Locate the cell with the specified text and output its [X, Y] center coordinate. 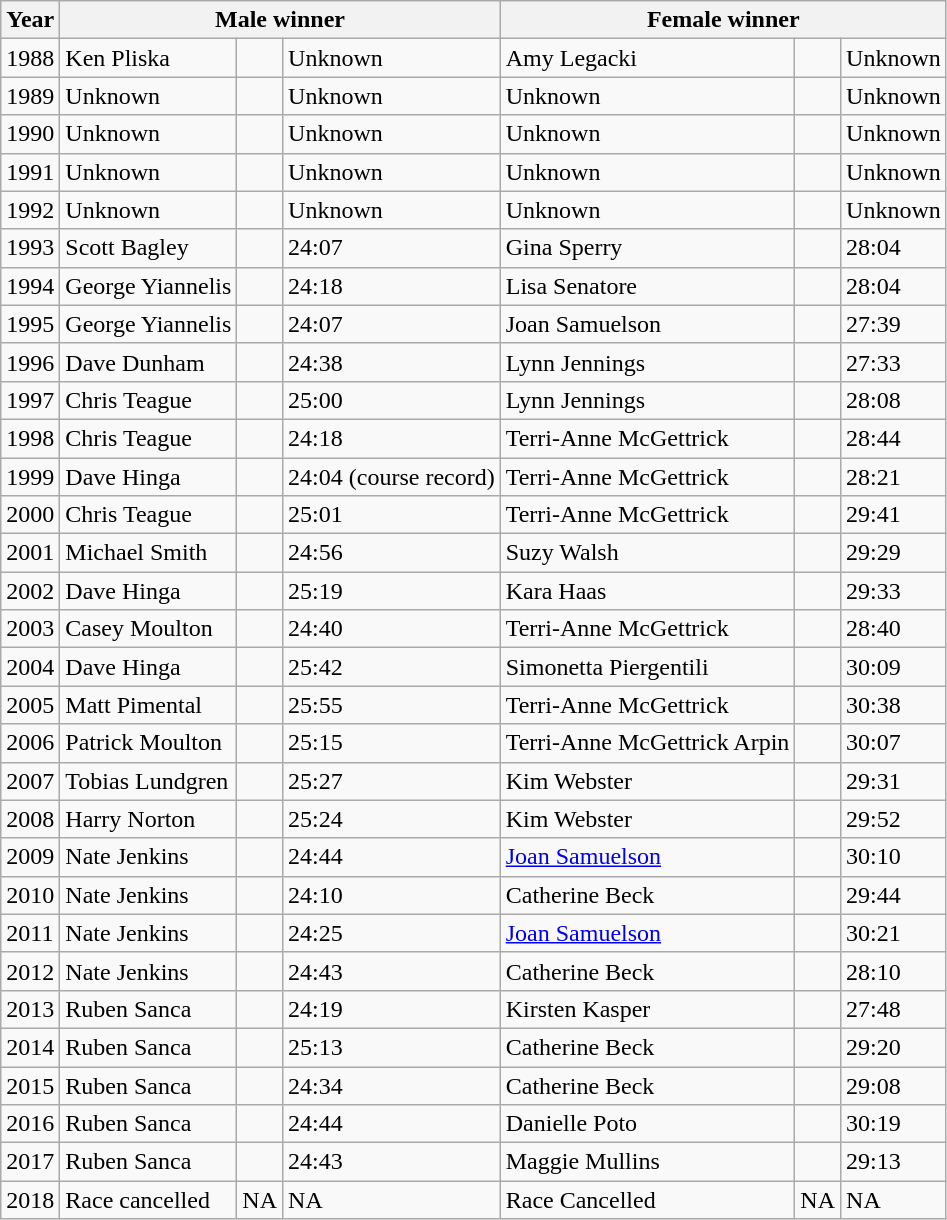
Year [30, 20]
2009 [30, 857]
24:10 [392, 895]
Maggie Mullins [648, 1162]
1989 [30, 96]
Kara Haas [648, 591]
2014 [30, 1047]
24:56 [392, 553]
25:19 [392, 591]
1999 [30, 477]
Patrick Moulton [148, 743]
25:55 [392, 705]
Casey Moulton [148, 629]
29:13 [894, 1162]
Race cancelled [148, 1200]
30:10 [894, 857]
Tobias Lundgren [148, 781]
Lisa Senatore [648, 286]
2010 [30, 895]
Terri-Anne McGettrick Arpin [648, 743]
30:07 [894, 743]
2016 [30, 1124]
2006 [30, 743]
Race Cancelled [648, 1200]
30:09 [894, 667]
Female winner [723, 20]
25:27 [392, 781]
1991 [30, 172]
2018 [30, 1200]
Suzy Walsh [648, 553]
24:19 [392, 1009]
30:19 [894, 1124]
29:52 [894, 819]
2005 [30, 705]
29:31 [894, 781]
25:13 [392, 1047]
1994 [30, 286]
Danielle Poto [648, 1124]
1997 [30, 400]
28:40 [894, 629]
24:25 [392, 933]
30:38 [894, 705]
29:44 [894, 895]
28:08 [894, 400]
25:01 [392, 515]
25:00 [392, 400]
Harry Norton [148, 819]
2003 [30, 629]
2015 [30, 1085]
2001 [30, 553]
27:33 [894, 362]
Gina Sperry [648, 248]
28:10 [894, 971]
2011 [30, 933]
2017 [30, 1162]
Scott Bagley [148, 248]
29:20 [894, 1047]
29:08 [894, 1085]
28:21 [894, 477]
2004 [30, 667]
29:29 [894, 553]
Male winner [280, 20]
25:24 [392, 819]
2000 [30, 515]
2012 [30, 971]
24:40 [392, 629]
25:15 [392, 743]
Michael Smith [148, 553]
Dave Dunham [148, 362]
24:04 (course record) [392, 477]
2002 [30, 591]
1988 [30, 58]
30:21 [894, 933]
1993 [30, 248]
27:48 [894, 1009]
Kirsten Kasper [648, 1009]
29:41 [894, 515]
Ken Pliska [148, 58]
1992 [30, 210]
1995 [30, 324]
24:34 [392, 1085]
1996 [30, 362]
Matt Pimental [148, 705]
24:38 [392, 362]
Simonetta Piergentili [648, 667]
2008 [30, 819]
29:33 [894, 591]
25:42 [392, 667]
1998 [30, 438]
Amy Legacki [648, 58]
1990 [30, 134]
2007 [30, 781]
2013 [30, 1009]
27:39 [894, 324]
28:44 [894, 438]
